Identify which cell holds the provided text, then report its (X, Y) central coordinate. 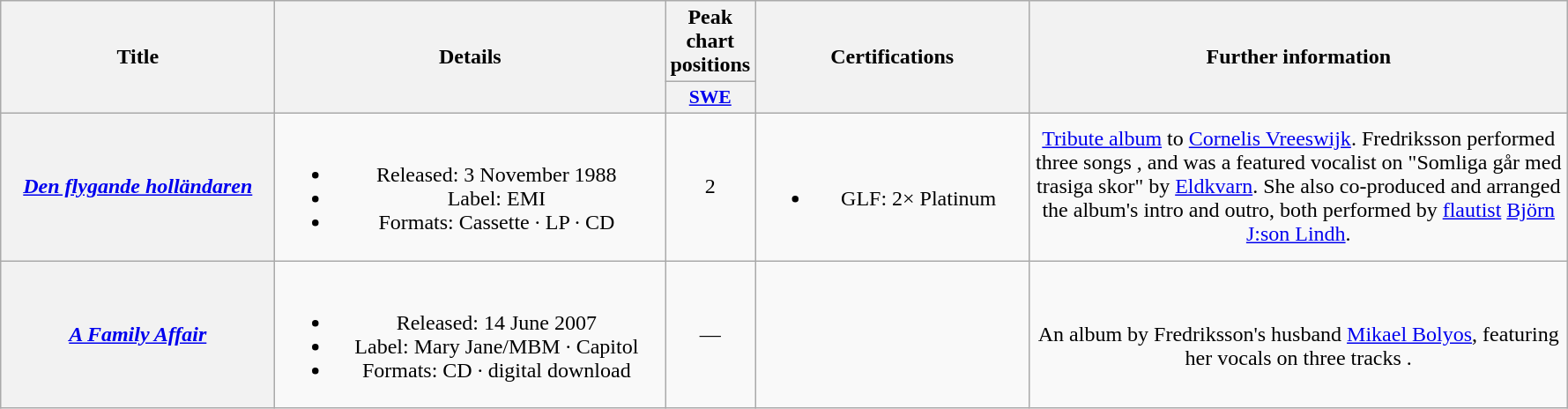
Certifications (892, 57)
— (710, 335)
An album by Fredriksson's husband Mikael Bolyos, featuring her vocals on three tracks . (1299, 335)
Den flygande holländaren (137, 187)
2 (710, 187)
Title (137, 57)
Details (471, 57)
GLF: 2× Platinum (892, 187)
SWE (710, 98)
Peak chart positions (710, 41)
Further information (1299, 57)
Released: 3 November 1988Label: EMIFormats: Cassette · LP · CD (471, 187)
Released: 14 June 2007Label: Mary Jane/MBM · CapitolFormats: CD · digital download (471, 335)
A Family Affair (137, 335)
